Pinpoint the cell where the given text exists, returning its [X, Y] midpoint coordinate. 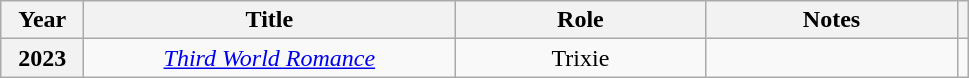
Role [580, 20]
Notes [832, 20]
2023 [42, 58]
Third World Romance [270, 58]
Year [42, 20]
Title [270, 20]
Trixie [580, 58]
